For the text-containing cell, return its midpoint in (X, Y) coordinate format. 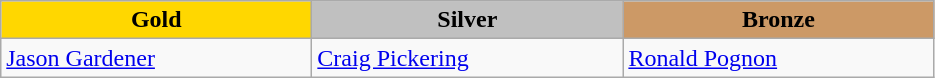
Gold (156, 20)
Bronze (778, 20)
Jason Gardener (156, 58)
Craig Pickering (468, 58)
Ronald Pognon (778, 58)
Silver (468, 20)
